Return the (x, y) coordinate for the center point of the cell that contains the specified text.  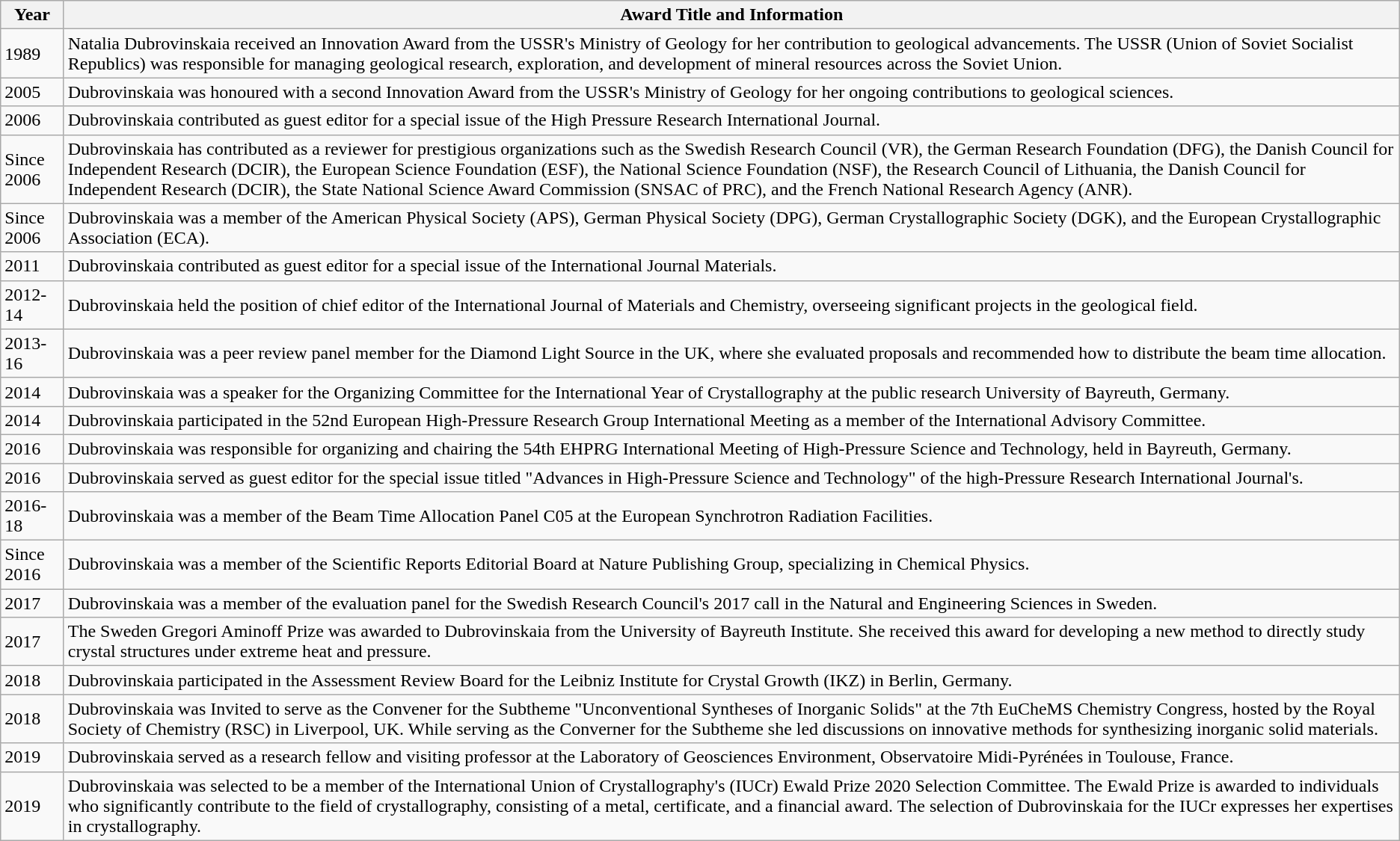
Dubrovinskaia was a member of the evaluation panel for the Swedish Research Council's 2017 call in the Natural and Engineering Sciences in Sweden. (731, 603)
Dubrovinskaia contributed as guest editor for a special issue of the International Journal Materials. (731, 266)
2012-14 (32, 305)
2005 (32, 92)
Since 2016 (32, 565)
Dubrovinskaia was a member of the Scientific Reports Editorial Board at Nature Publishing Group, specializing in Chemical Physics. (731, 565)
2016-18 (32, 516)
Year (32, 15)
1989 (32, 54)
2006 (32, 120)
Dubrovinskaia contributed as guest editor for a special issue of the High Pressure Research International Journal. (731, 120)
2013-16 (32, 353)
Dubrovinskaia participated in the Assessment Review Board for the Leibniz Institute for Crystal Growth (IKZ) in Berlin, Germany. (731, 680)
Award Title and Information (731, 15)
Dubrovinskaia was honoured with a second Innovation Award from the USSR's Ministry of Geology for her ongoing contributions to geological sciences. (731, 92)
Dubrovinskaia was a member of the Beam Time Allocation Panel C05 at the European Synchrotron Radiation Facilities. (731, 516)
2011 (32, 266)
